Pinpoint the cell where the given text exists, returning its (X, Y) midpoint coordinate. 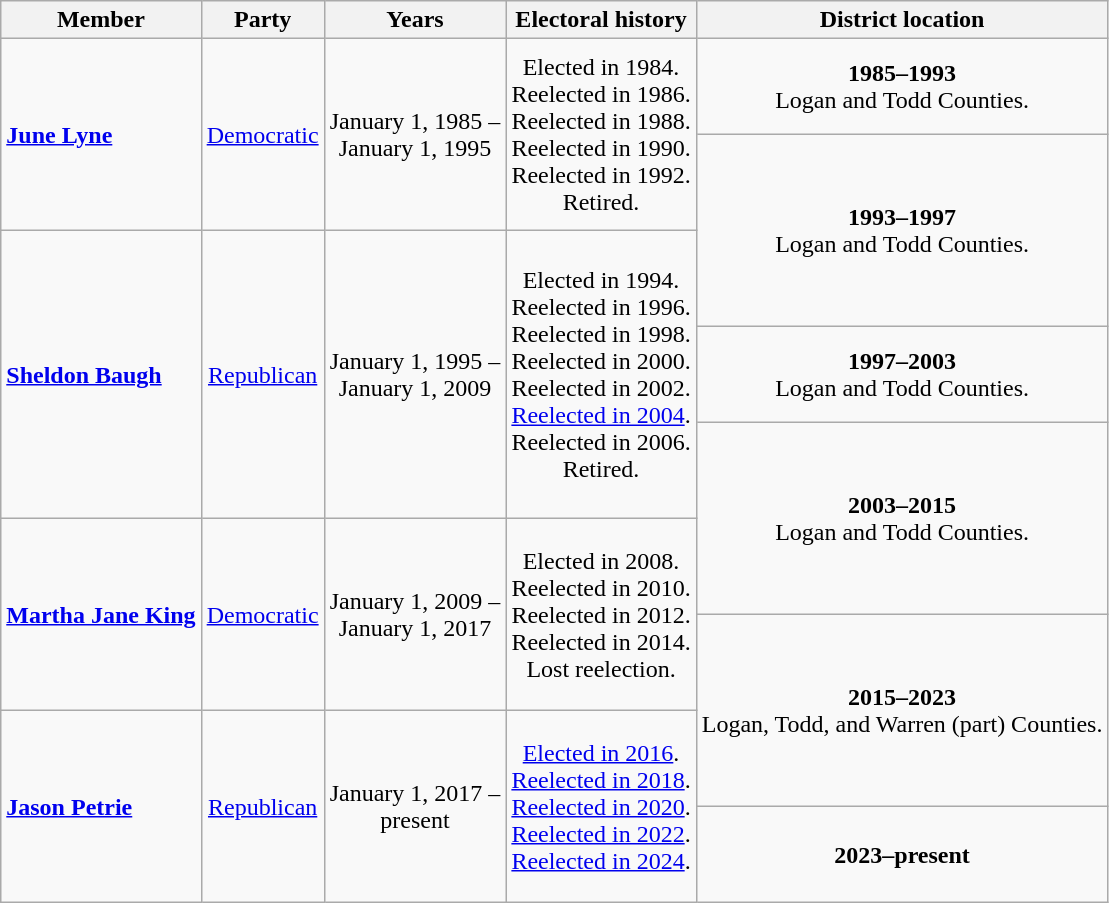
1993–1997Logan and Todd Counties. (902, 231)
Elected in 2008.Reelected in 2010.Reelected in 2012.Reelected in 2014.Lost reelection. (601, 615)
1985–1993Logan and Todd Counties. (902, 87)
January 1, 2009 –January 1, 2017 (415, 615)
Elected in 1994.Reelected in 1996.Reelected in 1998.Reelected in 2000.Reelected in 2002.Reelected in 2004.Reelected in 2006.Retired. (601, 375)
2015–2023Logan, Todd, and Warren (part) Counties. (902, 711)
June Lyne (101, 135)
2023–present (902, 855)
2003–2015Logan and Todd Counties. (902, 519)
Party (262, 20)
Sheldon Baugh (101, 375)
January 1, 1985 –January 1, 1995 (415, 135)
January 1, 1995 –January 1, 2009 (415, 375)
Elected in 1984.Reelected in 1986.Reelected in 1988.Reelected in 1990.Reelected in 1992.Retired. (601, 135)
Years (415, 20)
1997–2003Logan and Todd Counties. (902, 375)
January 1, 2017 –present (415, 807)
District location (902, 20)
Jason Petrie (101, 807)
Electoral history (601, 20)
Elected in 2016.Reelected in 2018.Reelected in 2020.Reelected in 2022.Reelected in 2024. (601, 807)
Member (101, 20)
Martha Jane King (101, 615)
